Detect which cell encompasses the target text, then output its [X, Y] center coordinate. 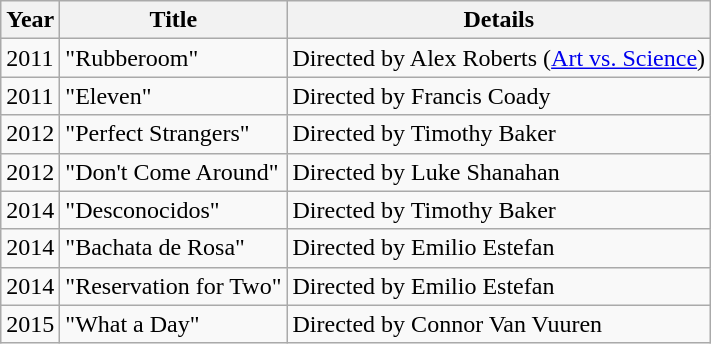
Directed by Francis Coady [499, 96]
2015 [30, 324]
"Bachata de Rosa" [174, 248]
"Desconocidos" [174, 210]
"Perfect Strangers" [174, 134]
Title [174, 20]
"What a Day" [174, 324]
Details [499, 20]
"Don't Come Around" [174, 172]
Directed by Luke Shanahan [499, 172]
"Eleven" [174, 96]
Directed by Connor Van Vuuren [499, 324]
Year [30, 20]
"Rubberoom" [174, 58]
Directed by Alex Roberts (Art vs. Science) [499, 58]
"Reservation for Two" [174, 286]
